Determine the [X, Y] coordinate at the center of the cell enclosing the given text.  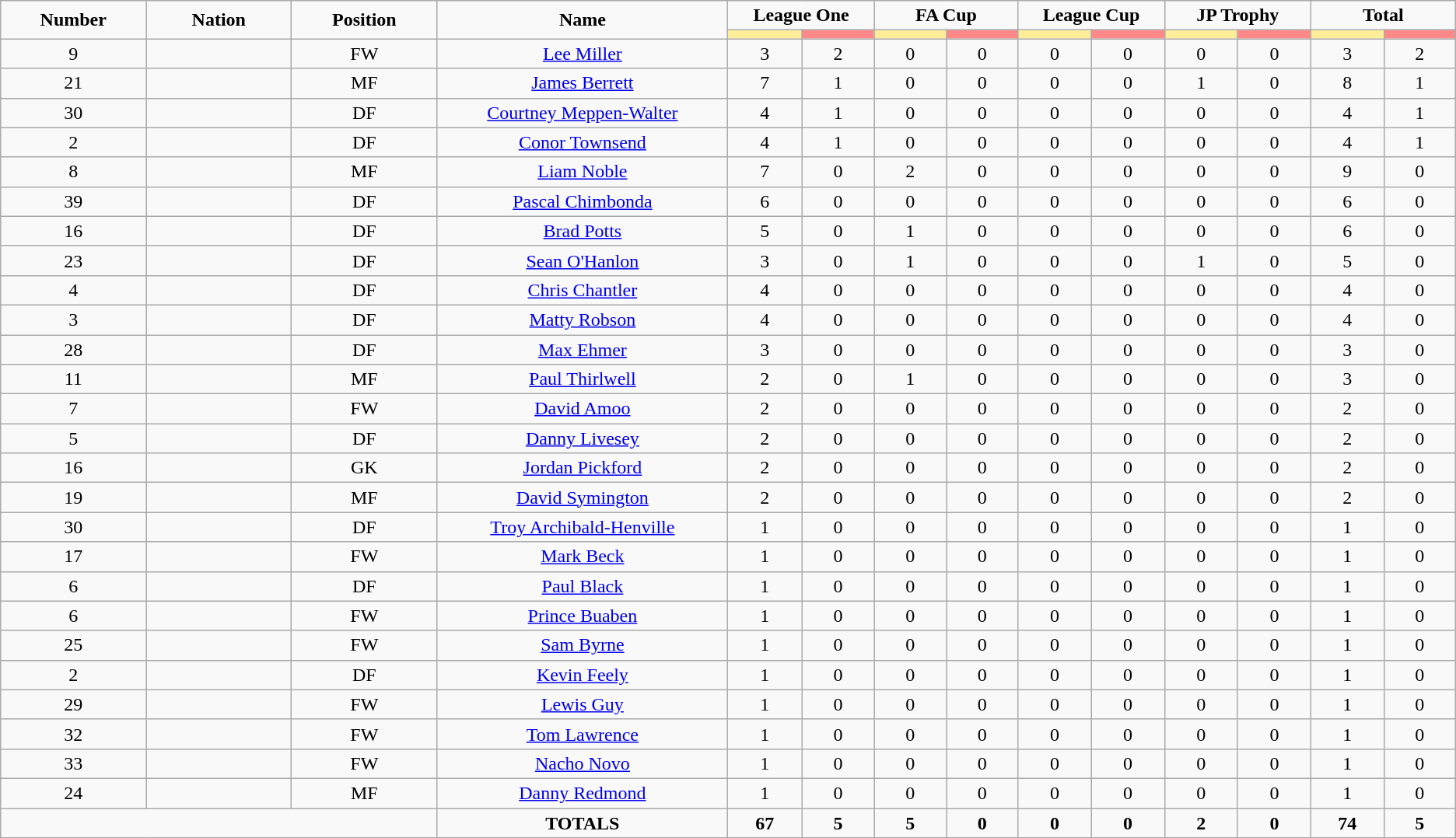
Chris Chantler [583, 290]
Tom Lawrence [583, 734]
67 [765, 823]
Position [364, 20]
Nacho Novo [583, 763]
TOTALS [583, 823]
33 [73, 763]
James Berrett [583, 83]
Conor Townsend [583, 142]
29 [73, 704]
Courtney Meppen-Walter [583, 113]
25 [73, 645]
Max Ehmer [583, 349]
Kevin Feely [583, 675]
17 [73, 557]
Pascal Chimbonda [583, 201]
Lee Miller [583, 54]
11 [73, 379]
FA Cup [946, 16]
28 [73, 349]
Danny Redmond [583, 793]
Sam Byrne [583, 645]
21 [73, 83]
David Amoo [583, 409]
Matty Robson [583, 319]
Prince Buaben [583, 616]
74 [1347, 823]
Paul Thirlwell [583, 379]
Brad Potts [583, 231]
JP Trophy [1237, 16]
Jordan Pickford [583, 468]
Name [583, 20]
Nation [219, 20]
Paul Black [583, 586]
Total [1383, 16]
Lewis Guy [583, 704]
23 [73, 260]
Sean O'Hanlon [583, 260]
Mark Beck [583, 557]
24 [73, 793]
Troy Archibald-Henville [583, 527]
39 [73, 201]
League One [801, 16]
Danny Livesey [583, 438]
32 [73, 734]
Liam Noble [583, 172]
19 [73, 498]
David Symington [583, 498]
Number [73, 20]
GK [364, 468]
League Cup [1091, 16]
